Identify which cell holds the provided text, then report its (X, Y) central coordinate. 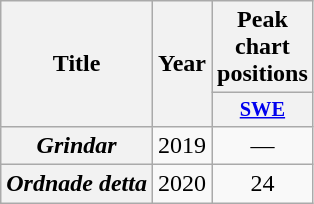
SWE (263, 110)
2020 (182, 184)
Ordnade detta (77, 184)
Year (182, 64)
Title (77, 64)
Peak chart positions (263, 47)
Grindar (77, 145)
2019 (182, 145)
24 (263, 184)
— (263, 145)
